Scan for the cell matching the given text and deliver its [x, y] coordinate at center. 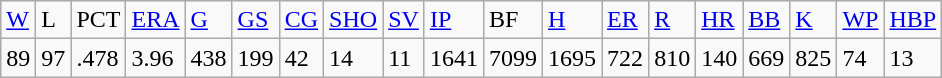
G [208, 20]
H [572, 20]
HR [720, 20]
13 [913, 58]
89 [18, 58]
669 [766, 58]
W [18, 20]
97 [54, 58]
CG [301, 20]
.478 [98, 58]
HBP [913, 20]
GS [256, 20]
IP [454, 20]
ER [626, 20]
PCT [98, 20]
R [672, 20]
140 [720, 58]
1695 [572, 58]
ERA [156, 20]
7099 [512, 58]
42 [301, 58]
14 [354, 58]
SHO [354, 20]
3.96 [156, 58]
SV [404, 20]
WP [860, 20]
L [54, 20]
1641 [454, 58]
11 [404, 58]
BF [512, 20]
722 [626, 58]
825 [814, 58]
438 [208, 58]
BB [766, 20]
199 [256, 58]
74 [860, 58]
810 [672, 58]
K [814, 20]
